For the text-containing cell, return its midpoint in (x, y) coordinate format. 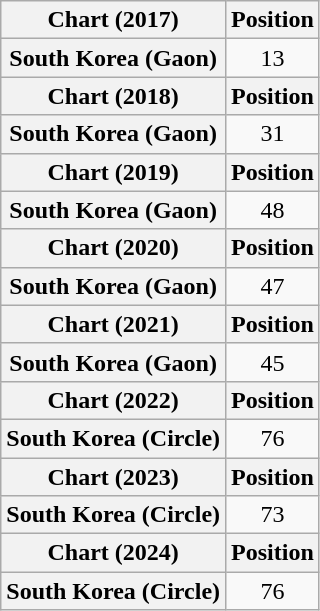
31 (273, 134)
Chart (2024) (114, 553)
47 (273, 286)
Chart (2022) (114, 400)
Chart (2018) (114, 96)
Chart (2023) (114, 477)
Chart (2020) (114, 248)
13 (273, 58)
Chart (2021) (114, 324)
Chart (2019) (114, 172)
45 (273, 362)
Chart (2017) (114, 20)
48 (273, 210)
73 (273, 515)
